Pinpoint the cell where the given text exists, returning its [X, Y] midpoint coordinate. 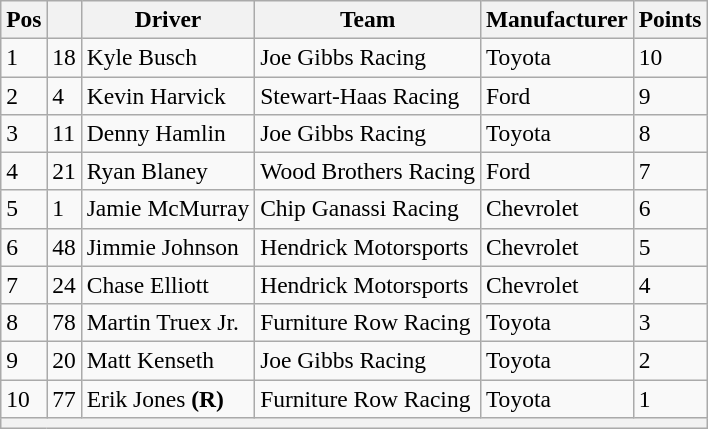
Matt Kenseth [168, 360]
Kevin Harvick [168, 95]
Chase Elliott [168, 285]
11 [64, 133]
Stewart-Haas Racing [368, 95]
21 [64, 171]
Ryan Blaney [168, 171]
Erik Jones (R) [168, 398]
Kyle Busch [168, 57]
Chip Ganassi Racing [368, 209]
18 [64, 57]
Denny Hamlin [168, 133]
Manufacturer [556, 19]
Pos [24, 19]
78 [64, 322]
Jamie McMurray [168, 209]
Jimmie Johnson [168, 247]
Points [670, 19]
77 [64, 398]
Team [368, 19]
Driver [168, 19]
48 [64, 247]
20 [64, 360]
Wood Brothers Racing [368, 171]
24 [64, 285]
Martin Truex Jr. [168, 322]
